For the text-containing cell, return its midpoint in [x, y] coordinate format. 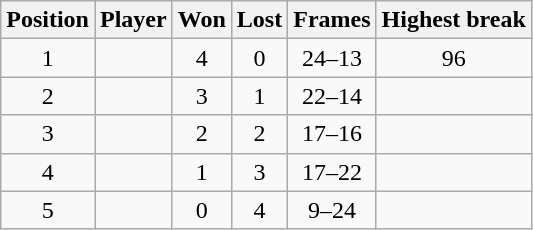
Lost [259, 20]
17–22 [332, 172]
96 [454, 58]
Highest break [454, 20]
9–24 [332, 210]
17–16 [332, 134]
Frames [332, 20]
22–14 [332, 96]
24–13 [332, 58]
Position [48, 20]
Won [202, 20]
Player [133, 20]
5 [48, 210]
